Find where the given text appears and provide that cell's center as [X, Y] coordinate. 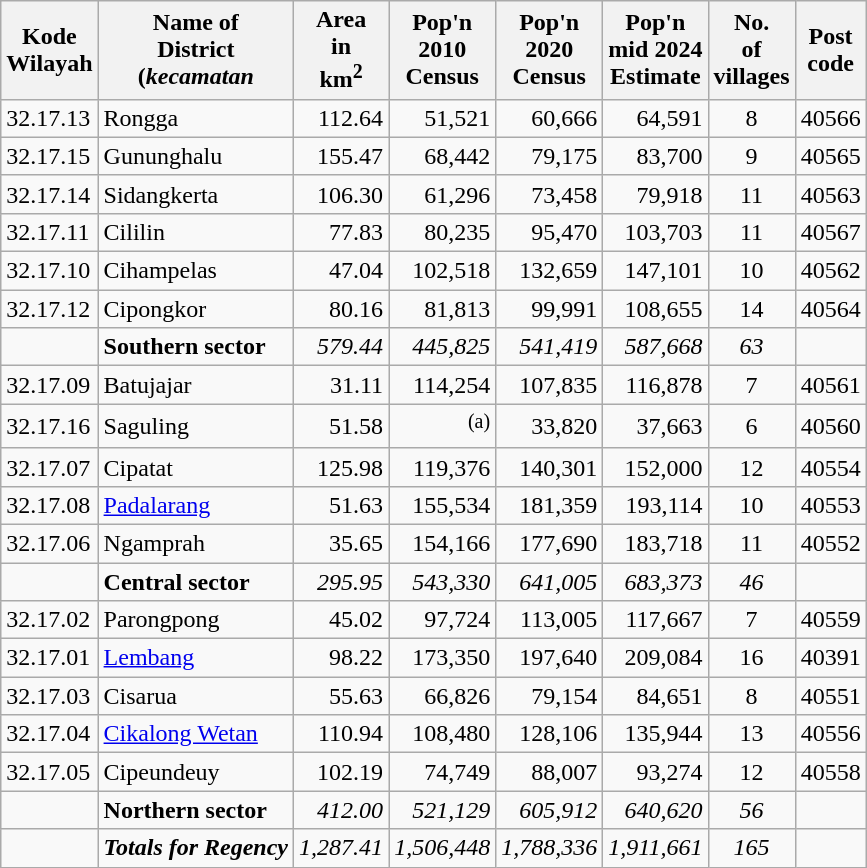
Northern sector [196, 810]
47.04 [342, 271]
32.17.10 [50, 271]
Gununghalu [196, 156]
56 [752, 810]
Southern sector [196, 347]
445,825 [442, 347]
40554 [830, 467]
140,301 [550, 467]
Batujajar [196, 385]
84,651 [656, 696]
Pop'n mid 2024Estimate [656, 50]
40561 [830, 385]
80.16 [342, 309]
32.17.01 [50, 658]
Sidangkerta [196, 194]
6 [752, 426]
32.17.14 [50, 194]
147,101 [656, 271]
Kode Wilayah [50, 50]
128,106 [550, 734]
Areain km2 [342, 50]
40391 [830, 658]
79,154 [550, 696]
37,663 [656, 426]
40563 [830, 194]
579.44 [342, 347]
181,359 [550, 505]
543,330 [442, 582]
40564 [830, 309]
117,667 [656, 620]
51,521 [442, 118]
66,826 [442, 696]
16 [752, 658]
125.98 [342, 467]
33,820 [550, 426]
Ngamprah [196, 543]
155.47 [342, 156]
107,835 [550, 385]
80,235 [442, 232]
Rongga [196, 118]
Central sector [196, 582]
40559 [830, 620]
135,944 [656, 734]
110.94 [342, 734]
31.11 [342, 385]
32.17.07 [50, 467]
Cipongkor [196, 309]
641,005 [550, 582]
193,114 [656, 505]
40565 [830, 156]
9 [752, 156]
587,668 [656, 347]
51.58 [342, 426]
46 [752, 582]
68,442 [442, 156]
40566 [830, 118]
521,129 [442, 810]
64,591 [656, 118]
95,470 [550, 232]
108,480 [442, 734]
Cihampelas [196, 271]
32.17.04 [50, 734]
97,724 [442, 620]
32.17.02 [50, 620]
106.30 [342, 194]
88,007 [550, 772]
Saguling [196, 426]
32.17.16 [50, 426]
605,912 [550, 810]
173,350 [442, 658]
119,376 [442, 467]
177,690 [550, 543]
683,373 [656, 582]
102,518 [442, 271]
40551 [830, 696]
55.63 [342, 696]
640,620 [656, 810]
32.17.08 [50, 505]
197,640 [550, 658]
155,534 [442, 505]
108,655 [656, 309]
Lembang [196, 658]
541,419 [550, 347]
No.ofvillages [752, 50]
45.02 [342, 620]
32.17.15 [50, 156]
1,788,336 [550, 848]
154,166 [442, 543]
32.17.12 [50, 309]
Totals for Regency [196, 848]
Postcode [830, 50]
Parongpong [196, 620]
1,911,661 [656, 848]
114,254 [442, 385]
103,703 [656, 232]
1,506,448 [442, 848]
295.95 [342, 582]
32.17.03 [50, 696]
183,718 [656, 543]
Cikalong Wetan [196, 734]
Pop'n 2020Census [550, 50]
93,274 [656, 772]
113,005 [550, 620]
60,666 [550, 118]
79,175 [550, 156]
112.64 [342, 118]
(a) [442, 426]
98.22 [342, 658]
132,659 [550, 271]
14 [752, 309]
Pop'n 2010Census [442, 50]
74,749 [442, 772]
Cipeundeuy [196, 772]
32.17.11 [50, 232]
13 [752, 734]
165 [752, 848]
32.17.05 [50, 772]
116,878 [656, 385]
209,084 [656, 658]
61,296 [442, 194]
63 [752, 347]
77.83 [342, 232]
73,458 [550, 194]
Cipatat [196, 467]
412.00 [342, 810]
35.65 [342, 543]
Cililin [196, 232]
81,813 [442, 309]
40562 [830, 271]
Cisarua [196, 696]
40560 [830, 426]
Name ofDistrict (kecamatan [196, 50]
32.17.06 [50, 543]
40567 [830, 232]
32.17.09 [50, 385]
51.63 [342, 505]
40558 [830, 772]
83,700 [656, 156]
1,287.41 [342, 848]
99,991 [550, 309]
40553 [830, 505]
152,000 [656, 467]
Padalarang [196, 505]
102.19 [342, 772]
79,918 [656, 194]
40552 [830, 543]
32.17.13 [50, 118]
40556 [830, 734]
